For the text-containing cell, return its midpoint in [x, y] coordinate format. 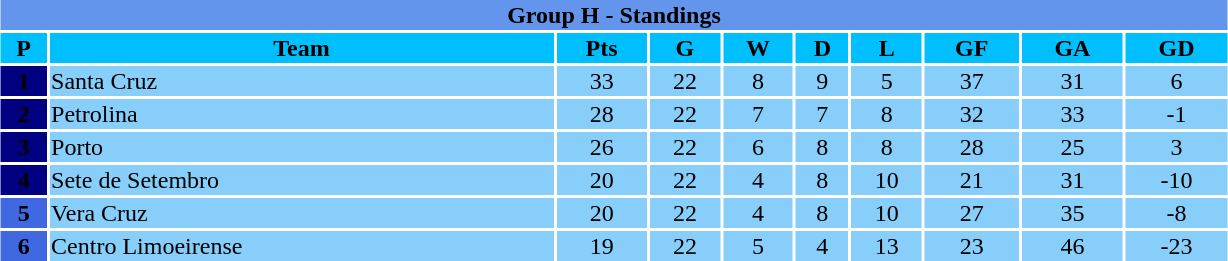
32 [972, 114]
W [758, 48]
19 [602, 246]
P [24, 48]
9 [822, 81]
13 [887, 246]
Petrolina [302, 114]
GA [1072, 48]
26 [602, 147]
-8 [1176, 213]
Team [302, 48]
Group H - Standings [614, 15]
21 [972, 180]
46 [1072, 246]
-1 [1176, 114]
Centro Limoeirense [302, 246]
-10 [1176, 180]
Porto [302, 147]
Pts [602, 48]
37 [972, 81]
Vera Cruz [302, 213]
G [685, 48]
Sete de Setembro [302, 180]
27 [972, 213]
-23 [1176, 246]
1 [24, 81]
GF [972, 48]
L [887, 48]
2 [24, 114]
D [822, 48]
35 [1072, 213]
GD [1176, 48]
Santa Cruz [302, 81]
23 [972, 246]
25 [1072, 147]
